Identify which cell holds the provided text, then report its [x, y] central coordinate. 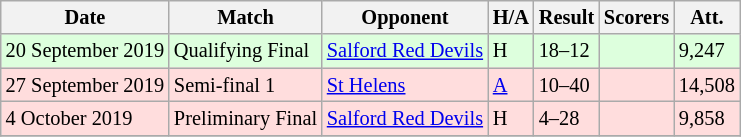
St Helens [405, 85]
4 October 2019 [85, 118]
Result [566, 17]
Preliminary Final [246, 118]
18–12 [566, 51]
Qualifying Final [246, 51]
9,858 [707, 118]
10–40 [566, 85]
Scorers [636, 17]
A [511, 85]
9,247 [707, 51]
27 September 2019 [85, 85]
Date [85, 17]
Opponent [405, 17]
H/A [511, 17]
Semi-final 1 [246, 85]
Match [246, 17]
Att. [707, 17]
4–28 [566, 118]
14,508 [707, 85]
20 September 2019 [85, 51]
